Determine the (X, Y) coordinate at the center of the cell enclosing the given text.  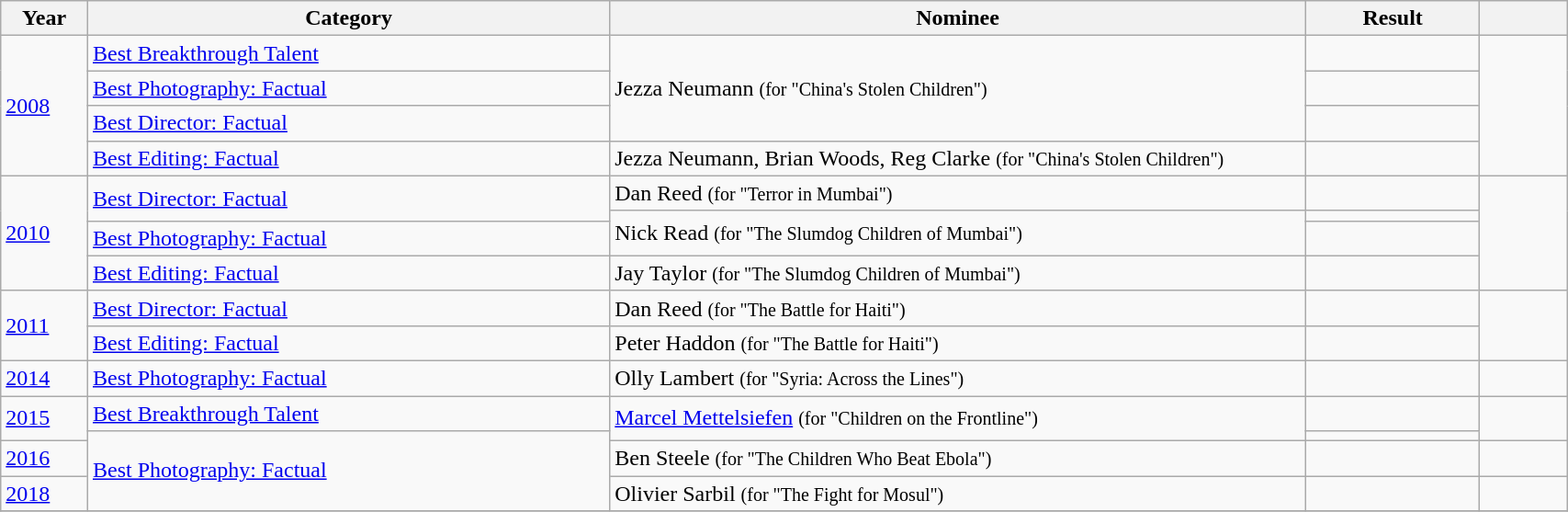
Peter Haddon (for "The Battle for Haiti") (958, 343)
Result (1393, 18)
Category (348, 18)
2014 (44, 378)
Nick Read (for "The Slumdog Children of Mumbai") (958, 233)
2018 (44, 494)
Olivier Sarbil (for "The Fight for Mosul") (958, 494)
Olly Lambert (for "Syria: Across the Lines") (958, 378)
Nominee (958, 18)
Dan Reed (for "Terror in Mumbai") (958, 193)
Jezza Neumann, Brian Woods, Reg Clarke (for "China's Stolen Children") (958, 158)
2010 (44, 233)
2011 (44, 325)
Jezza Neumann (for "China's Stolen Children") (958, 88)
Marcel Mettelsiefen (for "Children on the Frontline") (958, 417)
Ben Steele (for "The Children Who Beat Ebola") (958, 459)
2016 (44, 459)
Dan Reed (for "The Battle for Haiti") (958, 308)
Year (44, 18)
Jay Taylor (for "The Slumdog Children of Mumbai") (958, 273)
2015 (44, 417)
2008 (44, 106)
